Pinpoint the cell where the given text exists, returning its (X, Y) midpoint coordinate. 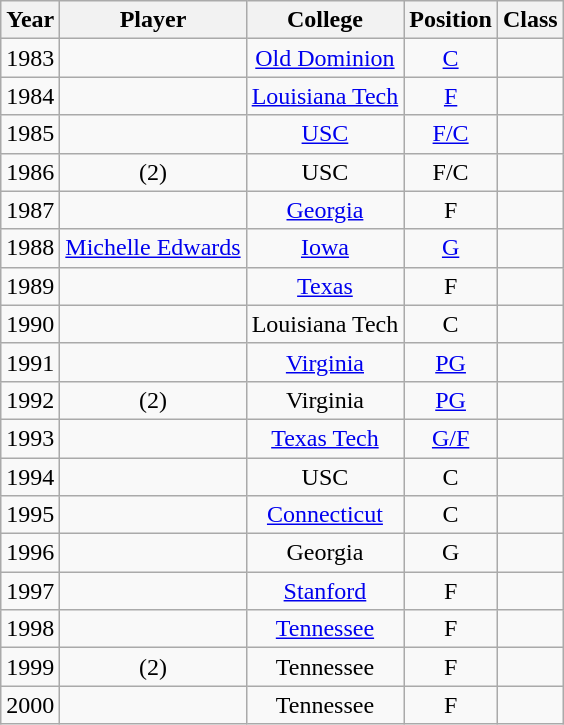
Stanford (325, 591)
Class (530, 20)
1986 (30, 172)
Year (30, 20)
1994 (30, 477)
1991 (30, 362)
1989 (30, 286)
1996 (30, 553)
1985 (30, 134)
Position (451, 20)
Old Dominion (325, 58)
1993 (30, 438)
1997 (30, 591)
1983 (30, 58)
Connecticut (325, 515)
Iowa (325, 248)
1995 (30, 515)
1992 (30, 400)
College (325, 20)
1988 (30, 248)
Texas (325, 286)
1999 (30, 667)
1984 (30, 96)
2000 (30, 705)
1998 (30, 629)
Texas Tech (325, 438)
Player (153, 20)
G/F (451, 438)
1990 (30, 324)
Michelle Edwards (153, 248)
1987 (30, 210)
